Return (x, y) of the center of cell containing provided text 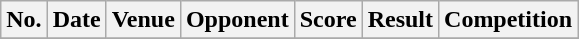
Opponent (237, 20)
Score (328, 20)
No. (24, 20)
Date (76, 20)
Venue (143, 20)
Result (400, 20)
Competition (508, 20)
